Detect which cell encompasses the target text, then output its [X, Y] center coordinate. 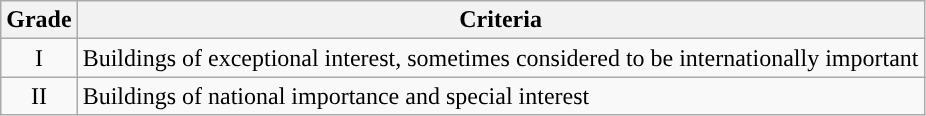
Buildings of national importance and special interest [500, 96]
Criteria [500, 20]
II [39, 96]
Buildings of exceptional interest, sometimes considered to be internationally important [500, 58]
Grade [39, 20]
I [39, 58]
